Extract the (x, y) coordinate from the center of the cell holding the provided text.  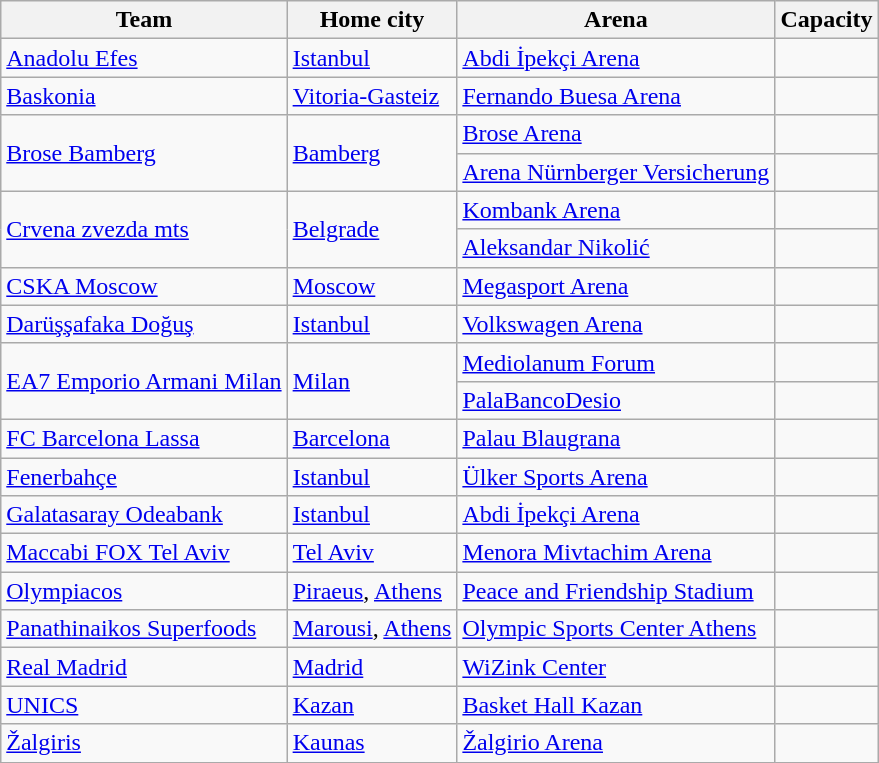
Madrid (372, 667)
Olympic Sports Center Athens (616, 629)
PalaBancoDesio (616, 400)
Barcelona (372, 438)
Žalgiris (144, 743)
Žalgirio Arena (616, 743)
Tel Aviv (372, 553)
Anadolu Efes (144, 58)
Volkswagen Arena (616, 324)
Arena Nürnberger Versicherung (616, 172)
FC Barcelona Lassa (144, 438)
Arena (616, 20)
Real Madrid (144, 667)
Mediolanum Forum (616, 362)
Milan (372, 381)
Marousi, Athens (372, 629)
Maccabi FOX Tel Aviv (144, 553)
Capacity (826, 20)
Kazan (372, 705)
Crvena zvezda mts (144, 229)
Brose Bamberg (144, 153)
Palau Blaugrana (616, 438)
Megasport Arena (616, 286)
Moscow (372, 286)
Fernando Buesa Arena (616, 96)
Home city (372, 20)
WiZink Center (616, 667)
Panathinaikos Superfoods (144, 629)
EA7 Emporio Armani Milan (144, 381)
Menora Mivtachim Arena (616, 553)
Aleksandar Nikolić (616, 248)
Belgrade (372, 229)
CSKA Moscow (144, 286)
Fenerbahçe (144, 477)
Darüşşafaka Doğuş (144, 324)
Basket Hall Kazan (616, 705)
Kombank Arena (616, 210)
Brose Arena (616, 134)
Galatasaray Odeabank (144, 515)
Piraeus, Athens (372, 591)
Olympiacos (144, 591)
Bamberg (372, 153)
Ülker Sports Arena (616, 477)
Team (144, 20)
Baskonia (144, 96)
UNICS (144, 705)
Peace and Friendship Stadium (616, 591)
Vitoria-Gasteiz (372, 96)
Kaunas (372, 743)
